Find where the given text appears and provide that cell's center as [x, y] coordinate. 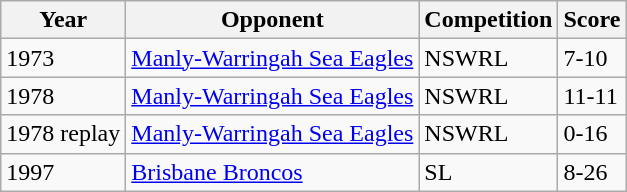
1978 replay [64, 134]
1997 [64, 172]
Competition [488, 20]
7-10 [592, 58]
1978 [64, 96]
SL [488, 172]
Year [64, 20]
1973 [64, 58]
11-11 [592, 96]
Brisbane Broncos [272, 172]
8-26 [592, 172]
Opponent [272, 20]
0-16 [592, 134]
Score [592, 20]
